Detect which cell encompasses the target text, then output its (X, Y) center coordinate. 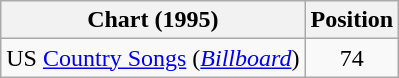
Chart (1995) (153, 20)
74 (352, 58)
Position (352, 20)
US Country Songs (Billboard) (153, 58)
